Find where the given text appears and provide that cell's center as (X, Y) coordinate. 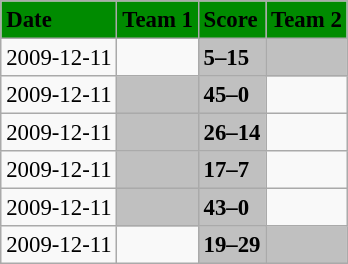
45–0 (232, 95)
19–29 (232, 245)
Score (232, 20)
Team 1 (158, 20)
5–15 (232, 57)
26–14 (232, 133)
43–0 (232, 208)
17–7 (232, 170)
Date (59, 20)
Team 2 (306, 20)
